Find where the given text appears and provide that cell's center as [X, Y] coordinate. 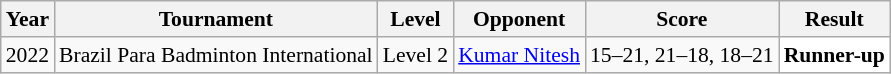
Opponent [519, 19]
Result [834, 19]
2022 [28, 55]
15–21, 21–18, 18–21 [682, 55]
Tournament [216, 19]
Level 2 [416, 55]
Level [416, 19]
Brazil Para Badminton International [216, 55]
Kumar Nitesh [519, 55]
Runner-up [834, 55]
Score [682, 19]
Year [28, 19]
